From the cell containing the given text, extract its center point as (X, Y) coordinate. 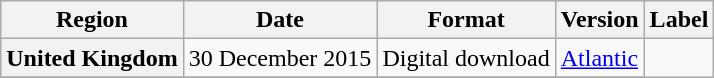
Date (280, 20)
Digital download (466, 58)
United Kingdom (92, 58)
Atlantic (600, 58)
Format (466, 20)
Region (92, 20)
30 December 2015 (280, 58)
Label (679, 20)
Version (600, 20)
